Capture the cell that displays the provided text and extract its [X, Y] central coordinate. 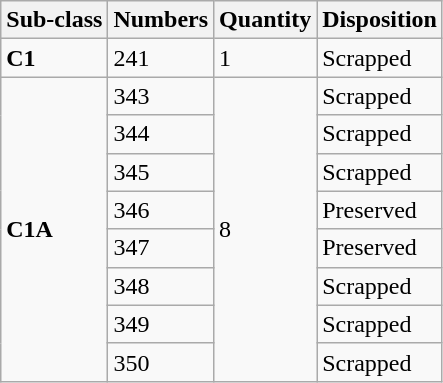
349 [161, 324]
241 [161, 58]
Sub-class [54, 20]
C1A [54, 229]
345 [161, 172]
1 [266, 58]
344 [161, 134]
347 [161, 248]
8 [266, 229]
348 [161, 286]
346 [161, 210]
350 [161, 362]
Numbers [161, 20]
C1 [54, 58]
Disposition [380, 20]
Quantity [266, 20]
343 [161, 96]
